Scan for the cell matching the given text and deliver its (X, Y) coordinate at center. 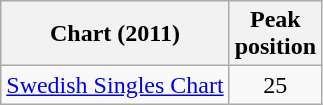
Chart (2011) (115, 34)
Swedish Singles Chart (115, 85)
25 (275, 85)
Peakposition (275, 34)
